Output the (X, Y) coordinate of the center of the cell containing the given text.  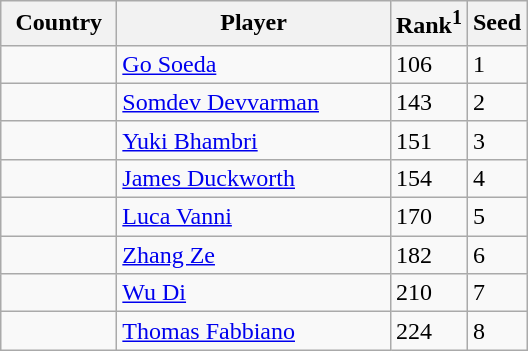
Seed (496, 24)
2 (496, 102)
Rank1 (428, 24)
154 (428, 178)
Zhang Ze (254, 255)
151 (428, 140)
210 (428, 293)
6 (496, 255)
7 (496, 293)
182 (428, 255)
143 (428, 102)
4 (496, 178)
170 (428, 217)
1 (496, 64)
Yuki Bhambri (254, 140)
5 (496, 217)
8 (496, 331)
James Duckworth (254, 178)
106 (428, 64)
Luca Vanni (254, 217)
Thomas Fabbiano (254, 331)
Somdev Devvarman (254, 102)
Player (254, 24)
3 (496, 140)
Country (59, 24)
Wu Di (254, 293)
Go Soeda (254, 64)
224 (428, 331)
